Provide the (x, y) coordinate of the cell's center where the given text is located.  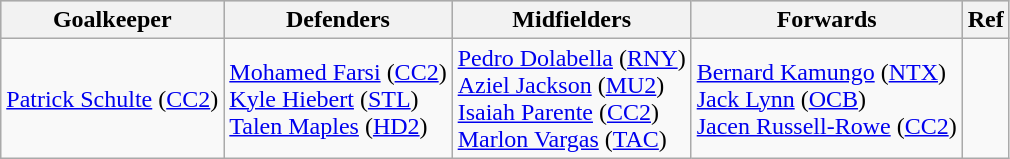
Bernard Kamungo (NTX) Jack Lynn (OCB) Jacen Russell-Rowe (CC2) (826, 98)
Pedro Dolabella (RNY) Aziel Jackson (MU2) Isaiah Parente (CC2) Marlon Vargas (TAC) (572, 98)
Midfielders (572, 20)
Ref (986, 20)
Patrick Schulte (CC2) (112, 98)
Goalkeeper (112, 20)
Defenders (338, 20)
Mohamed Farsi (CC2) Kyle Hiebert (STL) Talen Maples (HD2) (338, 98)
Forwards (826, 20)
